Search for the cell housing the specified text and yield its [x, y] center coordinate. 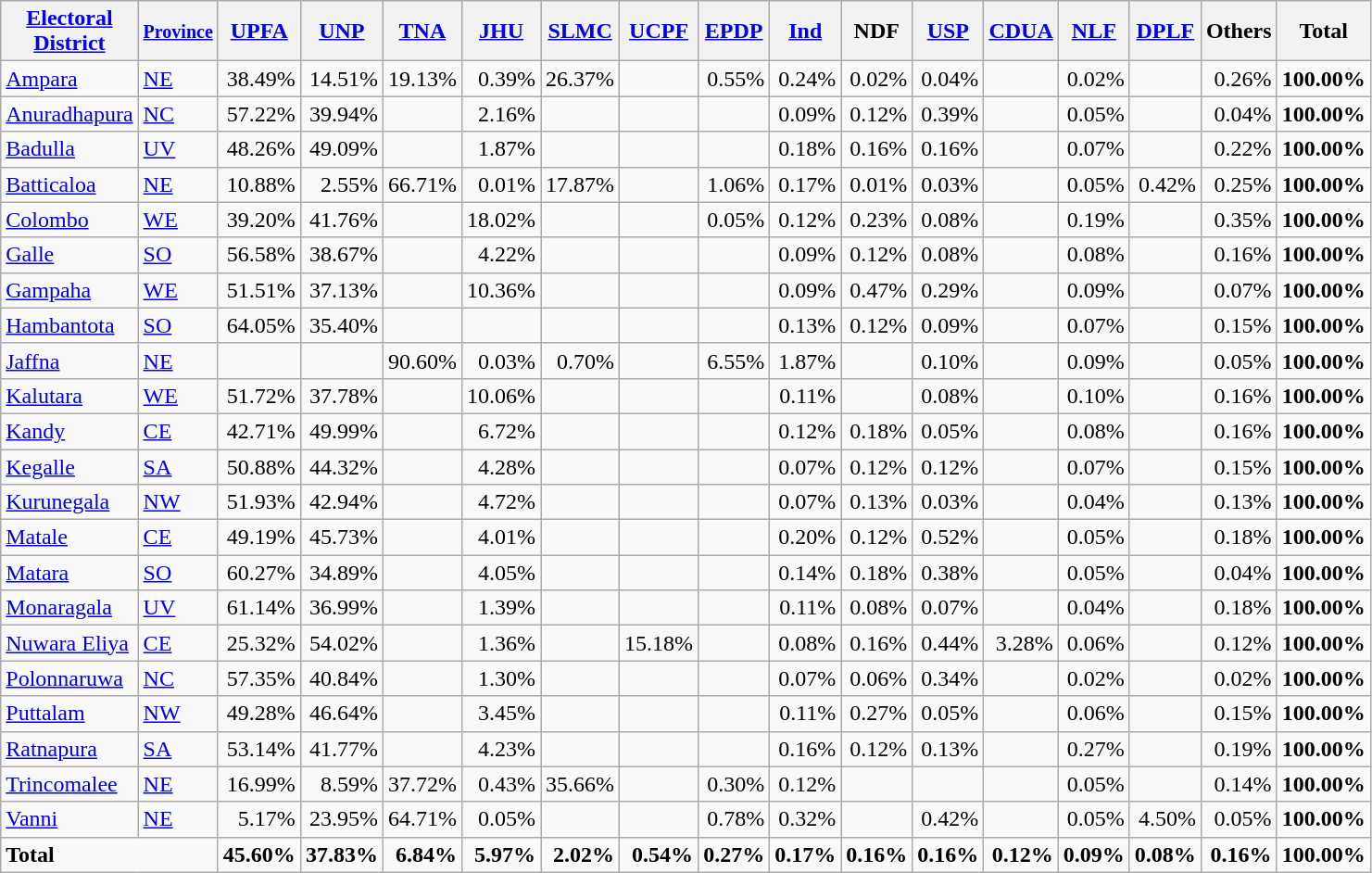
14.51% [341, 79]
0.25% [1239, 184]
37.72% [422, 784]
2.02% [580, 854]
40.84% [341, 678]
38.67% [341, 255]
51.93% [259, 502]
61.14% [259, 608]
25.32% [259, 643]
Kandy [69, 431]
6.55% [734, 361]
UPFA [259, 32]
45.73% [341, 538]
0.35% [1239, 220]
23.95% [341, 819]
54.02% [341, 643]
46.64% [341, 714]
3.28% [1021, 643]
0.24% [806, 79]
ElectoralDistrict [69, 32]
5.17% [259, 819]
SLMC [580, 32]
Kalutara [69, 396]
37.83% [341, 854]
0.34% [949, 678]
Kurunegala [69, 502]
1.36% [500, 643]
Batticaloa [69, 184]
CDUA [1021, 32]
4.22% [500, 255]
57.35% [259, 678]
Others [1239, 32]
Ratnapura [69, 749]
0.44% [949, 643]
2.55% [341, 184]
48.26% [259, 149]
57.22% [259, 114]
4.72% [500, 502]
51.72% [259, 396]
NDF [876, 32]
49.99% [341, 431]
Trincomalee [69, 784]
0.29% [949, 290]
4.05% [500, 573]
0.23% [876, 220]
4.01% [500, 538]
39.94% [341, 114]
3.45% [500, 714]
0.22% [1239, 149]
USP [949, 32]
66.71% [422, 184]
51.51% [259, 290]
49.09% [341, 149]
49.28% [259, 714]
TNA [422, 32]
Anuradhapura [69, 114]
Nuwara Eliya [69, 643]
Polonnaruwa [69, 678]
0.54% [660, 854]
Galle [69, 255]
64.05% [259, 325]
34.89% [341, 573]
EPDP [734, 32]
16.99% [259, 784]
45.60% [259, 854]
1.06% [734, 184]
Kegalle [69, 466]
Monaragala [69, 608]
37.13% [341, 290]
0.70% [580, 361]
38.49% [259, 79]
0.30% [734, 784]
18.02% [500, 220]
19.13% [422, 79]
Ampara [69, 79]
Matale [69, 538]
Jaffna [69, 361]
10.36% [500, 290]
1.39% [500, 608]
Colombo [69, 220]
44.32% [341, 466]
6.72% [500, 431]
UNP [341, 32]
49.19% [259, 538]
42.94% [341, 502]
37.78% [341, 396]
2.16% [500, 114]
0.43% [500, 784]
60.27% [259, 573]
10.06% [500, 396]
JHU [500, 32]
6.84% [422, 854]
17.87% [580, 184]
4.23% [500, 749]
Vanni [69, 819]
Hambantota [69, 325]
36.99% [341, 608]
DPLF [1165, 32]
8.59% [341, 784]
15.18% [660, 643]
Gampaha [69, 290]
0.78% [734, 819]
0.47% [876, 290]
39.20% [259, 220]
0.52% [949, 538]
5.97% [500, 854]
0.20% [806, 538]
Badulla [69, 149]
4.50% [1165, 819]
50.88% [259, 466]
1.30% [500, 678]
35.66% [580, 784]
41.76% [341, 220]
Ind [806, 32]
53.14% [259, 749]
0.26% [1239, 79]
UCPF [660, 32]
41.77% [341, 749]
0.38% [949, 573]
35.40% [341, 325]
4.28% [500, 466]
42.71% [259, 431]
Matara [69, 573]
26.37% [580, 79]
10.88% [259, 184]
Puttalam [69, 714]
NLF [1093, 32]
64.71% [422, 819]
90.60% [422, 361]
0.32% [806, 819]
56.58% [259, 255]
Province [178, 32]
0.55% [734, 79]
